For the text-containing cell, return its midpoint in (X, Y) coordinate format. 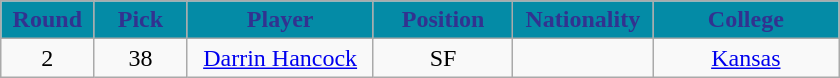
Nationality (583, 20)
Darrin Hancock (280, 58)
Pick (140, 20)
SF (443, 58)
Round (48, 20)
38 (140, 58)
College (746, 20)
2 (48, 58)
Position (443, 20)
Kansas (746, 58)
Player (280, 20)
